Identify which cell holds the provided text, then report its (X, Y) central coordinate. 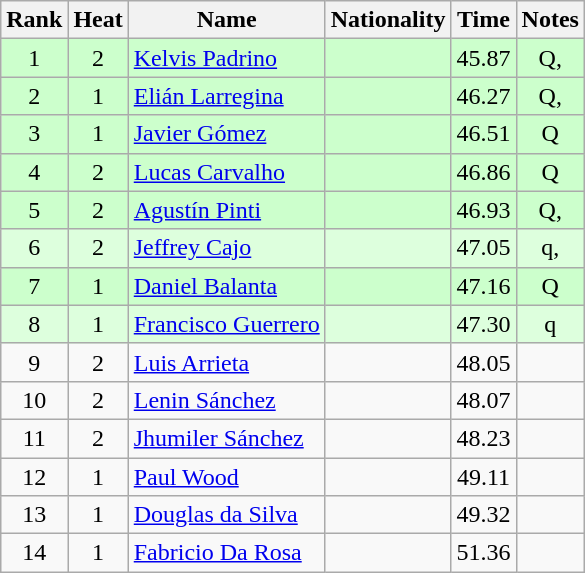
12 (34, 477)
10 (34, 400)
Time (484, 20)
Nationality (388, 20)
Heat (98, 20)
46.86 (484, 172)
Jhumiler Sánchez (226, 438)
49.32 (484, 515)
5 (34, 210)
7 (34, 286)
Lenin Sánchez (226, 400)
Lucas Carvalho (226, 172)
47.30 (484, 324)
47.16 (484, 286)
47.05 (484, 248)
48.23 (484, 438)
45.87 (484, 58)
6 (34, 248)
Francisco Guerrero (226, 324)
Paul Wood (226, 477)
46.27 (484, 96)
Douglas da Silva (226, 515)
9 (34, 362)
Kelvis Padrino (226, 58)
8 (34, 324)
4 (34, 172)
3 (34, 134)
14 (34, 553)
q, (550, 248)
Fabricio Da Rosa (226, 553)
Luis Arrieta (226, 362)
49.11 (484, 477)
q (550, 324)
48.07 (484, 400)
11 (34, 438)
Notes (550, 20)
51.36 (484, 553)
Daniel Balanta (226, 286)
46.51 (484, 134)
13 (34, 515)
Javier Gómez (226, 134)
46.93 (484, 210)
Elián Larregina (226, 96)
Rank (34, 20)
48.05 (484, 362)
Name (226, 20)
Jeffrey Cajo (226, 248)
Agustín Pinti (226, 210)
